Locate the cell with the specified text and output its (X, Y) center coordinate. 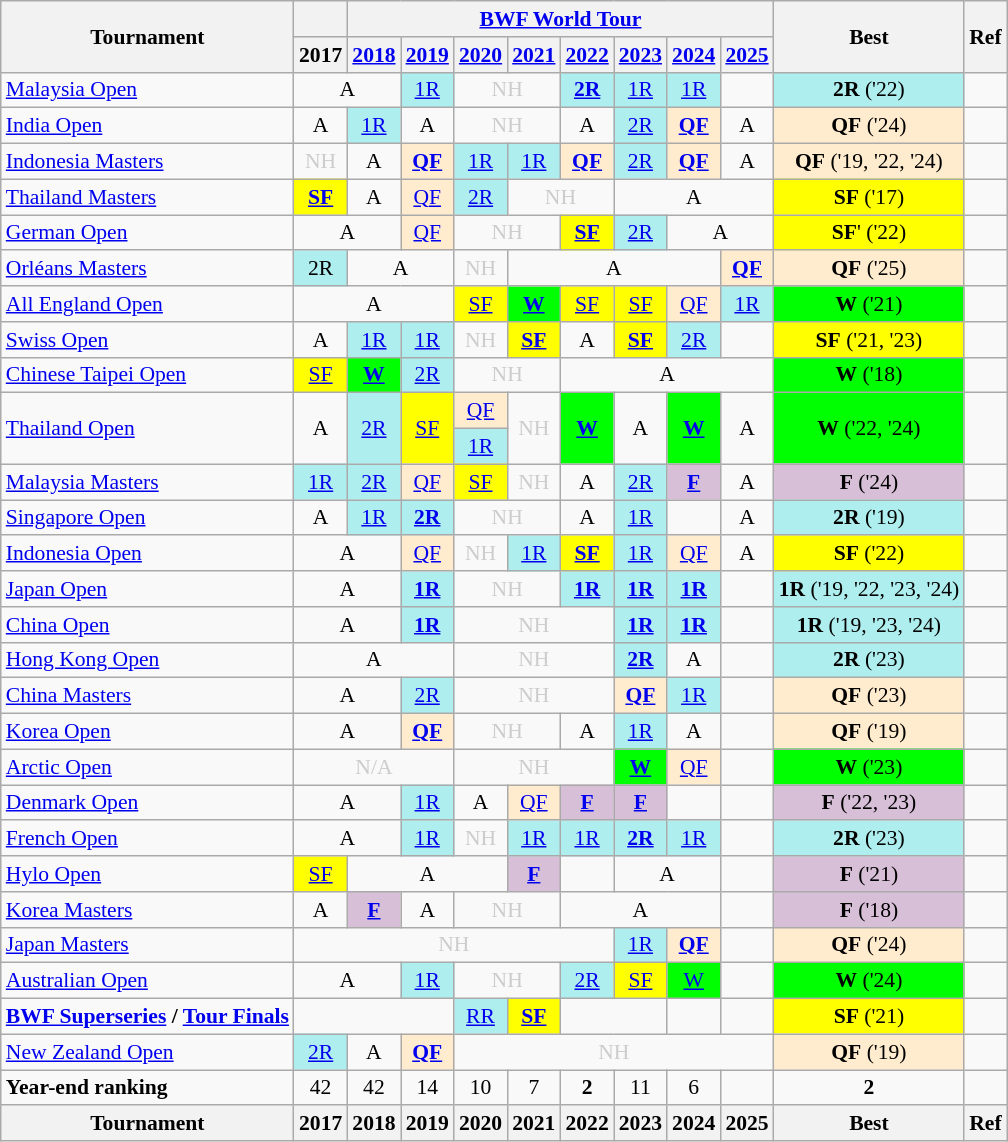
F ('24) (870, 482)
SF' ('22) (870, 233)
2R ('19) (870, 518)
Chinese Taipei Open (148, 375)
QF ('25) (870, 269)
German Open (148, 233)
10 (480, 1088)
Japan Open (148, 589)
W ('21) (870, 304)
1R ('19, '22, '23, '24) (870, 589)
RR (480, 1017)
SF ('22) (870, 554)
SF ('17) (870, 197)
QF ('19, '22, '24) (870, 162)
All England Open (148, 304)
11 (640, 1088)
China Masters (148, 696)
Arctic Open (148, 767)
China Open (148, 625)
Hylo Open (148, 874)
Malaysia Open (148, 90)
F ('18) (870, 910)
W ('23) (870, 767)
BWF Superseries / Tour Finals (148, 1017)
W ('24) (870, 981)
2R ('22) (870, 90)
Hong Kong Open (148, 660)
7 (534, 1088)
W ('18) (870, 375)
Malaysia Masters (148, 482)
Indonesia Open (148, 554)
New Zealand Open (148, 1052)
QF ('23) (870, 696)
Japan Masters (148, 945)
Swiss Open (148, 340)
6 (694, 1088)
N/A (374, 767)
Korea Masters (148, 910)
Thailand Masters (148, 197)
W ('22, '24) (870, 428)
F ('22, '23) (870, 803)
BWF World Tour (560, 19)
Thailand Open (148, 428)
Orléans Masters (148, 269)
F ('21) (870, 874)
Korea Open (148, 732)
French Open (148, 839)
Denmark Open (148, 803)
Singapore Open (148, 518)
India Open (148, 126)
14 (428, 1088)
Year-end ranking (148, 1088)
Indonesia Masters (148, 162)
Australian Open (148, 981)
SF ('21, '23) (870, 340)
SF ('21) (870, 1017)
1R ('19, '23, '24) (870, 625)
